Scan for the cell matching the given text and deliver its [x, y] coordinate at center. 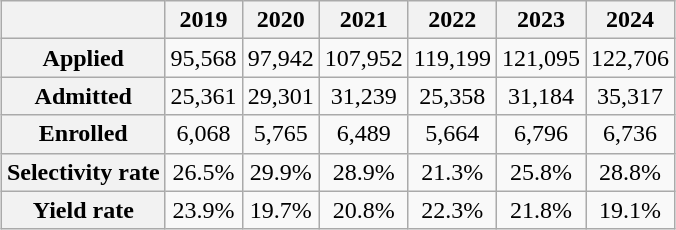
29.9% [280, 172]
25.8% [540, 172]
6,796 [540, 134]
2022 [452, 20]
2019 [204, 20]
Enrolled [83, 134]
6,736 [630, 134]
121,095 [540, 58]
28.8% [630, 172]
19.7% [280, 210]
119,199 [452, 58]
Applied [83, 58]
28.9% [364, 172]
19.1% [630, 210]
5,664 [452, 134]
29,301 [280, 96]
Selectivity rate [83, 172]
2021 [364, 20]
2020 [280, 20]
31,239 [364, 96]
6,489 [364, 134]
23.9% [204, 210]
20.8% [364, 210]
21.8% [540, 210]
25,361 [204, 96]
97,942 [280, 58]
Yield rate [83, 210]
6,068 [204, 134]
Admitted [83, 96]
5,765 [280, 134]
2023 [540, 20]
2024 [630, 20]
21.3% [452, 172]
35,317 [630, 96]
122,706 [630, 58]
22.3% [452, 210]
25,358 [452, 96]
107,952 [364, 58]
31,184 [540, 96]
26.5% [204, 172]
95,568 [204, 58]
